For the text-containing cell, return its midpoint in [X, Y] coordinate format. 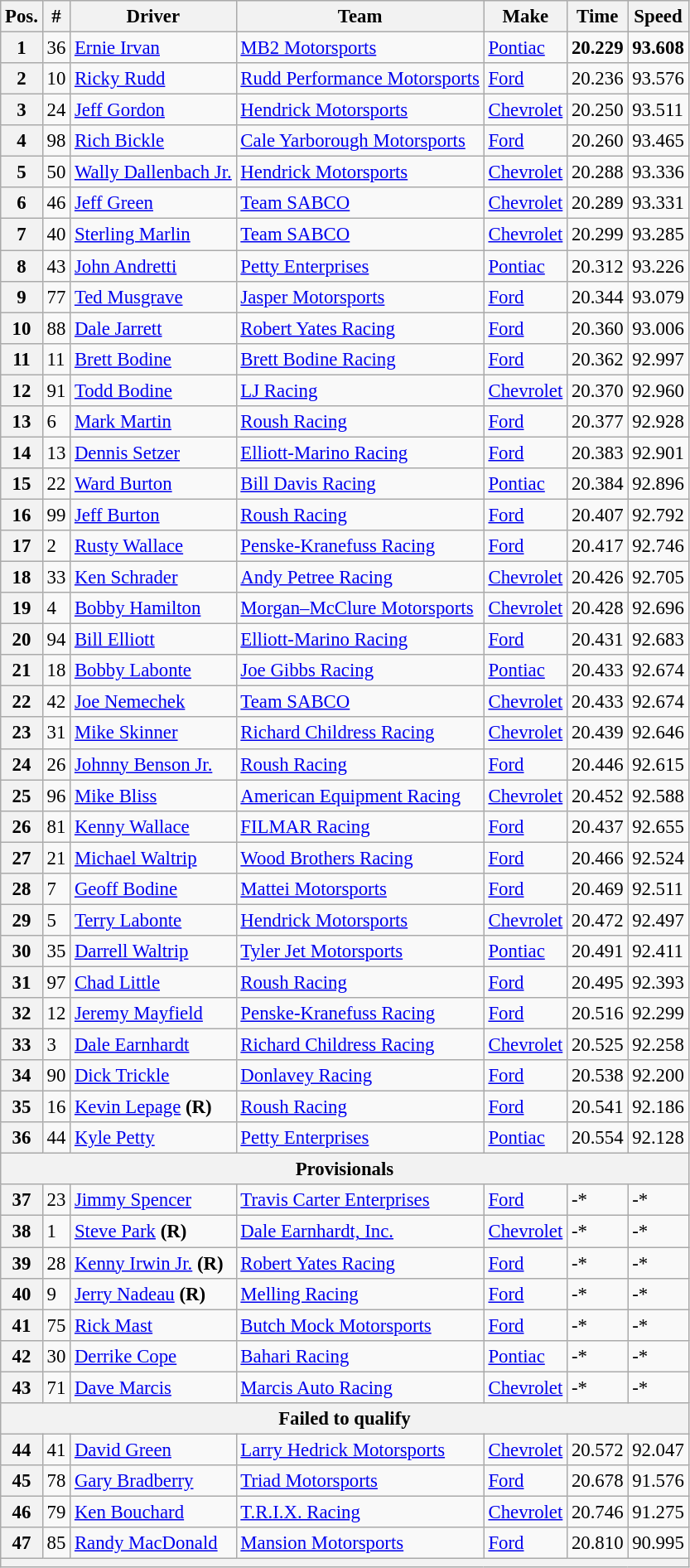
Travis Carter Enterprises [359, 1201]
Bill Elliott [153, 640]
98 [56, 141]
Donlavey Racing [359, 1076]
15 [22, 484]
93.331 [658, 203]
20.362 [598, 359]
77 [56, 297]
Wally Dallenbach Jr. [153, 172]
92.655 [658, 826]
32 [22, 1014]
93.511 [658, 110]
92.588 [658, 796]
20.572 [598, 1449]
20.299 [598, 235]
Chad Little [153, 982]
Darrell Waltrip [153, 951]
93.079 [658, 297]
Jeff Gordon [153, 110]
20.516 [598, 1014]
David Green [153, 1449]
37 [22, 1201]
45 [22, 1481]
20.250 [598, 110]
92.258 [658, 1045]
Jerry Nadeau (R) [153, 1294]
92.047 [658, 1449]
Mike Bliss [153, 796]
Kenny Irwin Jr. (R) [153, 1263]
20.377 [598, 422]
Mark Martin [153, 422]
92.393 [658, 982]
Larry Hedrick Motorsports [359, 1449]
Brett Bodine [153, 359]
81 [56, 826]
Terry Labonte [153, 920]
Todd Bodine [153, 390]
20.289 [598, 203]
19 [22, 608]
17 [22, 546]
92.299 [658, 1014]
71 [56, 1387]
20.469 [598, 889]
Ernie Irvan [153, 48]
20.431 [598, 640]
75 [56, 1325]
Jimmy Spencer [153, 1201]
90.995 [658, 1543]
29 [22, 920]
Mike Skinner [153, 733]
39 [22, 1263]
Gary Bradberry [153, 1481]
20.437 [598, 826]
Bobby Hamilton [153, 608]
Kevin Lepage (R) [153, 1107]
93.576 [658, 79]
Rich Bickle [153, 141]
Bill Davis Racing [359, 484]
John Andretti [153, 266]
99 [56, 515]
20.439 [598, 733]
Geoff Bodine [153, 889]
91 [56, 390]
25 [22, 796]
Tyler Jet Motorsports [359, 951]
92.896 [658, 484]
92.960 [658, 390]
Dale Earnhardt [153, 1045]
92.511 [658, 889]
20.538 [598, 1076]
Michael Waltrip [153, 858]
20.495 [598, 982]
Jeff Green [153, 203]
20.426 [598, 578]
93.465 [658, 141]
Dale Earnhardt, Inc. [359, 1232]
Morgan–McClure Motorsports [359, 608]
88 [56, 328]
Butch Mock Motorsports [359, 1325]
Team [359, 17]
20.312 [598, 266]
20.360 [598, 328]
Sterling Marlin [153, 235]
92.792 [658, 515]
78 [56, 1481]
20.491 [598, 951]
Derrike Cope [153, 1356]
92.615 [658, 764]
20.466 [598, 858]
Joe Gibbs Racing [359, 670]
90 [56, 1076]
Rusty Wallace [153, 546]
Mansion Motorsports [359, 1543]
Dave Marcis [153, 1387]
T.R.I.X. Racing [359, 1512]
Brett Bodine Racing [359, 359]
Joe Nemechek [153, 702]
92.997 [658, 359]
FILMAR Racing [359, 826]
92.901 [658, 452]
Kyle Petty [153, 1138]
20.407 [598, 515]
Bahari Racing [359, 1356]
20.260 [598, 141]
92.497 [658, 920]
34 [22, 1076]
Jasper Motorsports [359, 297]
92.200 [658, 1076]
Driver [153, 17]
20.525 [598, 1045]
92.646 [658, 733]
LJ Racing [359, 390]
Ward Burton [153, 484]
Kenny Wallace [153, 826]
20.288 [598, 172]
Jeff Burton [153, 515]
20.383 [598, 452]
92.524 [658, 858]
50 [56, 172]
Dennis Setzer [153, 452]
47 [22, 1543]
20 [22, 640]
94 [56, 640]
92.746 [658, 546]
20.229 [598, 48]
Ricky Rudd [153, 79]
Triad Motorsports [359, 1481]
American Equipment Racing [359, 796]
93.608 [658, 48]
Mattei Motorsports [359, 889]
20.472 [598, 920]
# [56, 17]
Marcis Auto Racing [359, 1387]
MB2 Motorsports [359, 48]
Cale Yarborough Motorsports [359, 141]
Wood Brothers Racing [359, 858]
Steve Park (R) [153, 1232]
Dale Jarrett [153, 328]
20.384 [598, 484]
20.446 [598, 764]
20.678 [598, 1481]
Rudd Performance Motorsports [359, 79]
79 [56, 1512]
85 [56, 1543]
Ken Bouchard [153, 1512]
96 [56, 796]
Ted Musgrave [153, 297]
93.226 [658, 266]
Rick Mast [153, 1325]
Pos. [22, 17]
20.810 [598, 1543]
91.275 [658, 1512]
92.705 [658, 578]
Randy MacDonald [153, 1543]
93.285 [658, 235]
92.928 [658, 422]
20.746 [598, 1512]
93.336 [658, 172]
20.370 [598, 390]
Dick Trickle [153, 1076]
Andy Petree Racing [359, 578]
Bobby Labonte [153, 670]
20.554 [598, 1138]
Failed to qualify [345, 1419]
Johnny Benson Jr. [153, 764]
Jeremy Mayfield [153, 1014]
20.236 [598, 79]
92.696 [658, 608]
92.683 [658, 640]
92.128 [658, 1138]
Time [598, 17]
Ken Schrader [153, 578]
Make [525, 17]
8 [22, 266]
20.541 [598, 1107]
14 [22, 452]
97 [56, 982]
27 [22, 858]
Provisionals [345, 1169]
20.344 [598, 297]
20.452 [598, 796]
93.006 [658, 328]
Speed [658, 17]
91.576 [658, 1481]
20.428 [598, 608]
92.411 [658, 951]
92.186 [658, 1107]
20.417 [598, 546]
38 [22, 1232]
Melling Racing [359, 1294]
